Determine the (X, Y) coordinate at the center of the cell enclosing the given text.  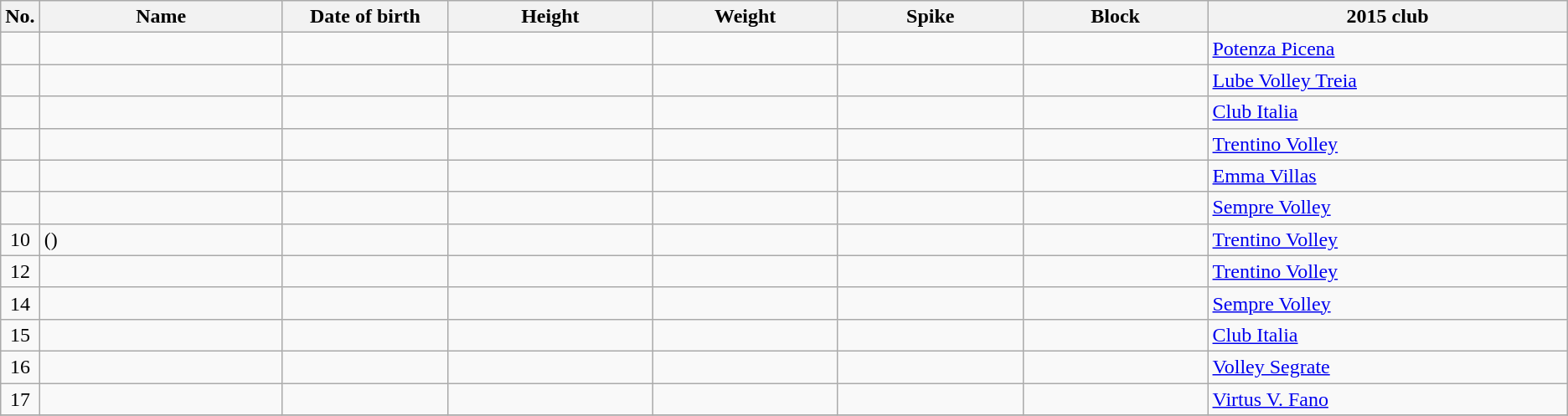
Spike (930, 17)
15 (20, 335)
Lube Volley Treia (1387, 80)
Weight (745, 17)
Name (161, 17)
17 (20, 399)
Block (1116, 17)
Height (550, 17)
() (161, 239)
Emma Villas (1387, 176)
12 (20, 271)
No. (20, 17)
2015 club (1387, 17)
Potenza Picena (1387, 49)
16 (20, 367)
Date of birth (365, 17)
10 (20, 239)
Virtus V. Fano (1387, 399)
Volley Segrate (1387, 367)
14 (20, 303)
